Extract the (x, y) coordinate from the center of the cell holding the provided text.  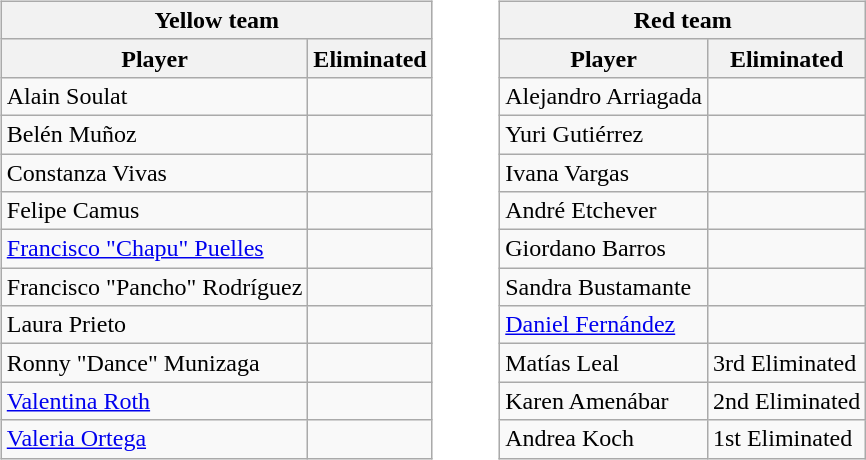
Francisco "Pancho" Rodríguez (154, 287)
Matías Leal (604, 363)
Valeria Ortega (154, 439)
Ronny "Dance" Munizaga (154, 363)
Karen Amenábar (604, 401)
Yellow team (216, 20)
André Etchever (604, 211)
3rd Eliminated (786, 363)
Daniel Fernández (604, 325)
Belén Muñoz (154, 134)
Yuri Gutiérrez (604, 134)
Alejandro Arriagada (604, 96)
Constanza Vivas (154, 173)
Felipe Camus (154, 211)
Valentina Roth (154, 401)
Alain Soulat (154, 96)
Ivana Vargas (604, 173)
Francisco "Chapu" Puelles (154, 249)
Laura Prieto (154, 325)
Andrea Koch (604, 439)
Giordano Barros (604, 249)
Sandra Bustamante (604, 287)
1st Eliminated (786, 439)
Red team (683, 20)
2nd Eliminated (786, 401)
